From the cell containing the given text, extract its center point as [x, y] coordinate. 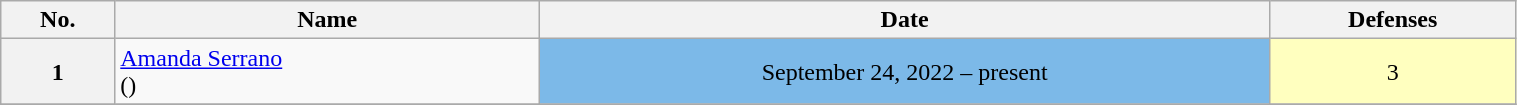
No. [58, 20]
September 24, 2022 – present [905, 72]
Date [905, 20]
Amanda Serrano() [328, 72]
3 [1392, 72]
Defenses [1392, 20]
Name [328, 20]
1 [58, 72]
